For the text-containing cell, return its midpoint in [X, Y] coordinate format. 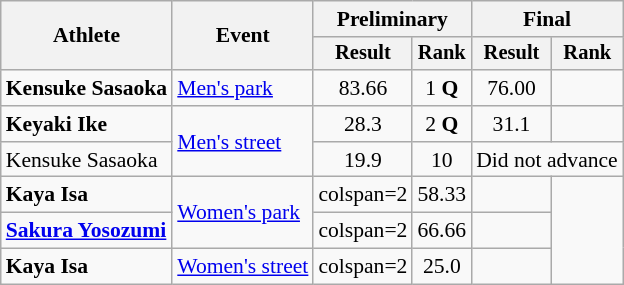
Men's park [242, 88]
Men's street [242, 142]
25.0 [442, 267]
Preliminary [392, 19]
Did not advance [547, 160]
Athlete [86, 36]
Women's street [242, 267]
28.3 [362, 124]
Women's park [242, 212]
58.33 [442, 195]
19.9 [362, 160]
Final [547, 19]
31.1 [512, 124]
Sakura Yosozumi [86, 231]
83.66 [362, 88]
1 Q [442, 88]
Event [242, 36]
Keyaki Ike [86, 124]
66.66 [442, 231]
76.00 [512, 88]
2 Q [442, 124]
10 [442, 160]
